Provide the (x, y) coordinate of the cell's center where the given text is located.  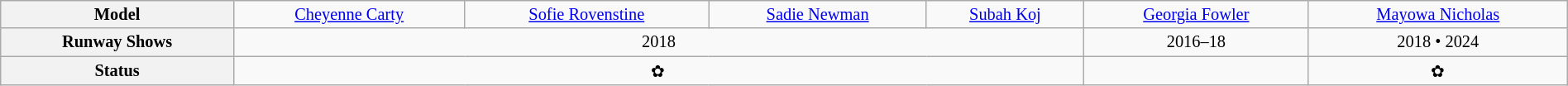
Subah Koj (1005, 14)
Runway Shows (117, 42)
Georgia Fowler (1196, 14)
Sadie Newman (818, 14)
Mayowa Nicholas (1437, 14)
Status (117, 71)
2018 • 2024 (1437, 42)
Cheyenne Carty (349, 14)
Model (117, 14)
2018 (658, 42)
Sofie Rovenstine (587, 14)
2016–18 (1196, 42)
